Scan for the cell matching the given text and deliver its [X, Y] coordinate at center. 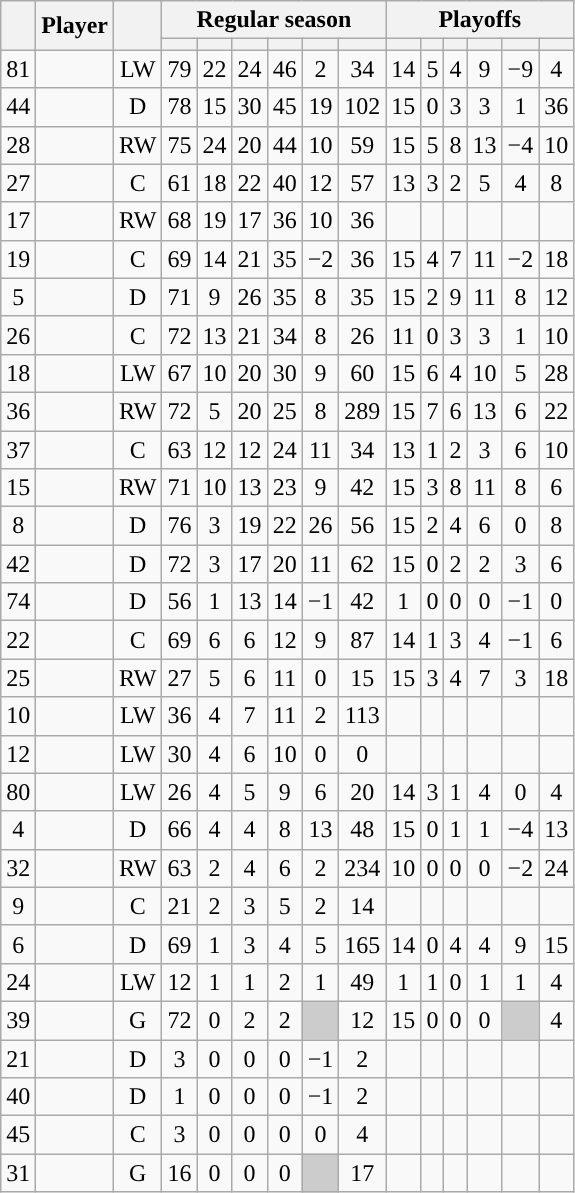
48 [362, 830]
46 [284, 69]
165 [362, 944]
23 [284, 488]
59 [362, 145]
Regular season [274, 20]
79 [180, 69]
76 [180, 526]
78 [180, 107]
49 [362, 982]
32 [18, 868]
102 [362, 107]
16 [180, 1173]
68 [180, 221]
60 [362, 373]
57 [362, 183]
74 [18, 602]
67 [180, 373]
61 [180, 183]
62 [362, 564]
81 [18, 69]
66 [180, 830]
113 [362, 716]
31 [18, 1173]
Playoffs [480, 20]
87 [362, 640]
234 [362, 868]
−9 [520, 69]
289 [362, 411]
39 [18, 1020]
Player [75, 26]
37 [18, 449]
75 [180, 145]
80 [18, 792]
